From the cell containing the given text, extract its center point as [x, y] coordinate. 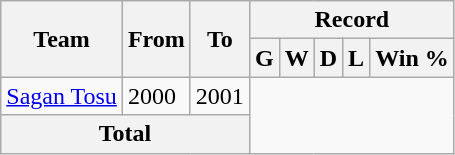
D [328, 58]
To [220, 39]
2001 [220, 96]
2000 [156, 96]
Team [62, 39]
G [264, 58]
L [356, 58]
W [296, 58]
From [156, 39]
Total [126, 134]
Sagan Tosu [62, 96]
Record [352, 20]
Win % [412, 58]
